Output the (x, y) coordinate of the center of the cell containing the given text.  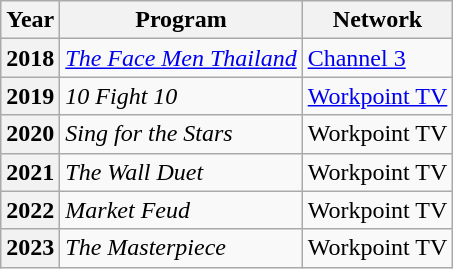
2018 (30, 58)
Sing for the Stars (181, 134)
2022 (30, 210)
10 Fight 10 (181, 96)
2023 (30, 248)
Channel 3 (378, 58)
Year (30, 20)
The Face Men Thailand (181, 58)
2021 (30, 172)
Market Feud (181, 210)
2020 (30, 134)
2019 (30, 96)
Network (378, 20)
Program (181, 20)
The Masterpiece (181, 248)
The Wall Duet (181, 172)
